For the text-containing cell, return its midpoint in (X, Y) coordinate format. 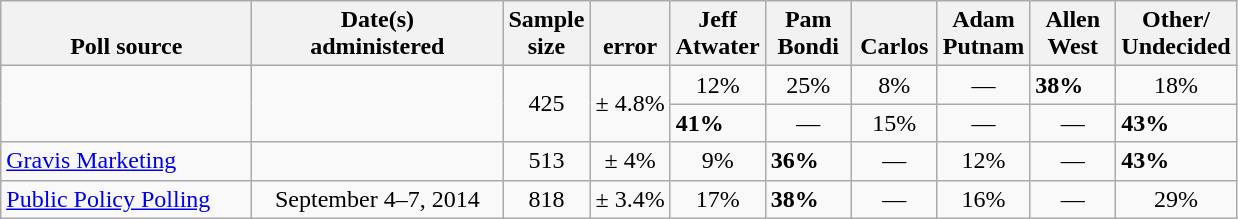
8% (894, 85)
± 4.8% (630, 104)
25% (808, 85)
29% (1176, 199)
± 4% (630, 161)
Gravis Marketing (126, 161)
513 (546, 161)
18% (1176, 85)
9% (718, 161)
Public Policy Polling (126, 199)
AdamPutnam (983, 34)
Poll source (126, 34)
818 (546, 199)
41% (718, 123)
Samplesize (546, 34)
JeffAtwater (718, 34)
Carlos (894, 34)
Date(s)administered (378, 34)
September 4–7, 2014 (378, 199)
error (630, 34)
425 (546, 104)
16% (983, 199)
Other/Undecided (1176, 34)
AllenWest (1073, 34)
PamBondi (808, 34)
± 3.4% (630, 199)
36% (808, 161)
17% (718, 199)
15% (894, 123)
